Extract the (x, y) coordinate from the center of the cell holding the provided text.  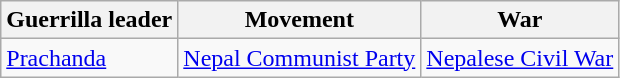
War (520, 20)
Guerrilla leader (90, 20)
Nepal Communist Party (300, 58)
Nepalese Civil War (520, 58)
Prachanda (90, 58)
Movement (300, 20)
